Return the [x, y] coordinate for the center point of the cell that contains the specified text.  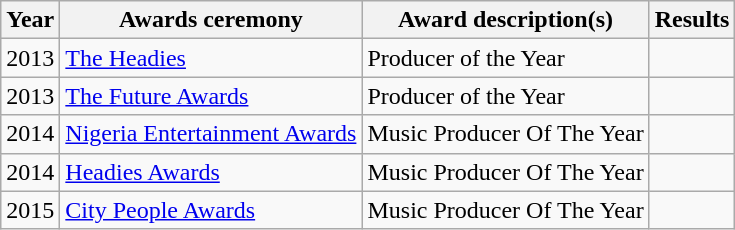
Year [30, 20]
Award description(s) [506, 20]
Results [692, 20]
Awards ceremony [211, 20]
Headies Awards [211, 172]
2015 [30, 210]
Nigeria Entertainment Awards [211, 134]
City People Awards [211, 210]
The Future Awards [211, 96]
The Headies [211, 58]
